Extract the (x, y) coordinate from the center of the cell holding the provided text.  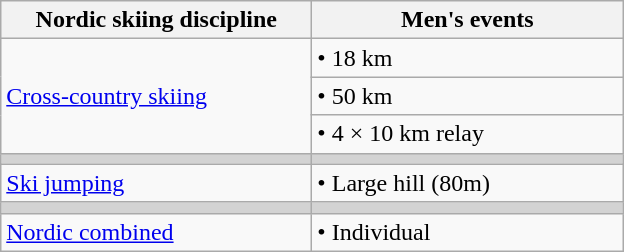
Nordic skiing discipline (156, 20)
• 50 km (468, 96)
Ski jumping (156, 183)
Men's events (468, 20)
Nordic combined (156, 232)
• 18 km (468, 58)
Cross-country skiing (156, 96)
• Individual (468, 232)
• 4 × 10 km relay (468, 134)
• Large hill (80m) (468, 183)
